Search for the cell housing the specified text and yield its (x, y) center coordinate. 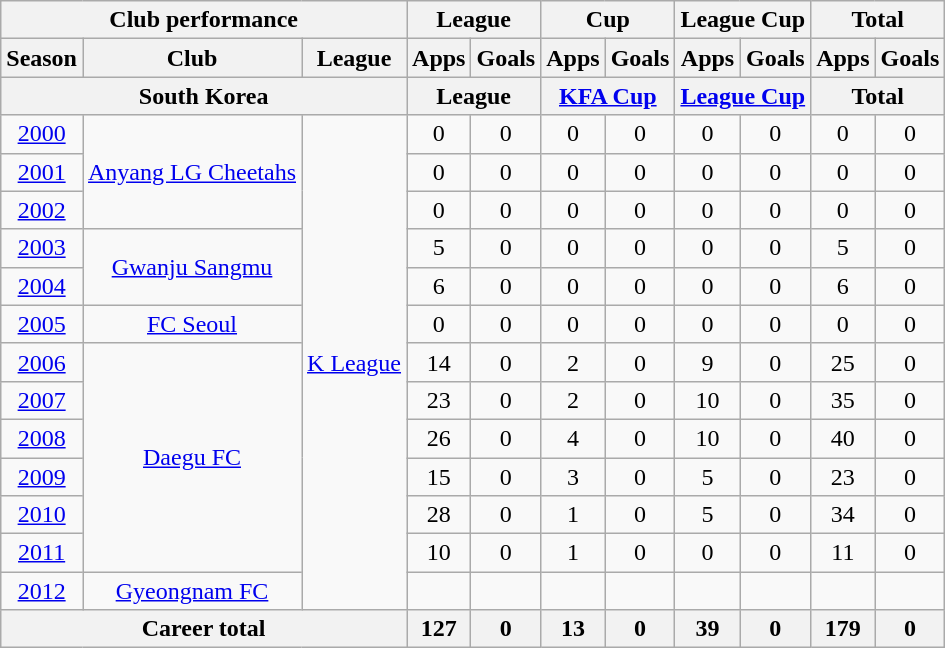
K League (354, 362)
2004 (42, 286)
Anyang LG Cheetahs (192, 172)
15 (439, 477)
9 (708, 362)
3 (573, 477)
26 (439, 438)
2001 (42, 172)
13 (573, 629)
2005 (42, 324)
Gyeongnam FC (192, 591)
2003 (42, 248)
South Korea (204, 96)
Daegu FC (192, 457)
2011 (42, 553)
2006 (42, 362)
Gwanju Sangmu (192, 267)
35 (843, 400)
4 (573, 438)
Career total (204, 629)
127 (439, 629)
2002 (42, 210)
11 (843, 553)
179 (843, 629)
40 (843, 438)
Cup (608, 20)
39 (708, 629)
34 (843, 515)
25 (843, 362)
2008 (42, 438)
Club performance (204, 20)
FC Seoul (192, 324)
2009 (42, 477)
2007 (42, 400)
2012 (42, 591)
KFA Cup (608, 96)
2000 (42, 134)
Season (42, 58)
2010 (42, 515)
14 (439, 362)
28 (439, 515)
Club (192, 58)
